Search for the cell housing the specified text and yield its (X, Y) center coordinate. 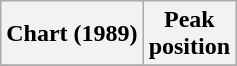
Peakposition (189, 34)
Chart (1989) (72, 34)
